Output the [X, Y] coordinate of the center of the cell containing the given text.  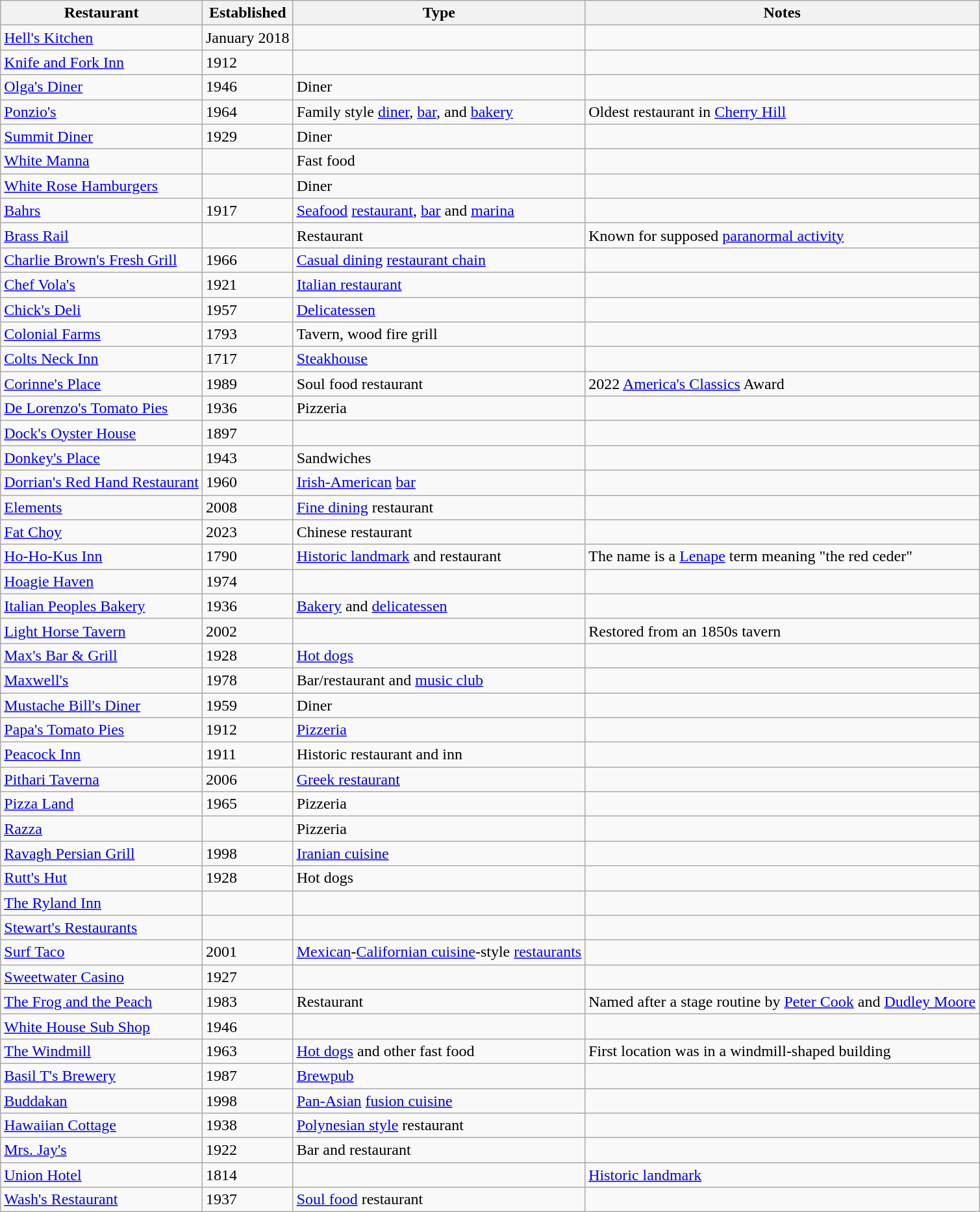
1978 [247, 680]
Wash's Restaurant [101, 1200]
Ravagh Persian Grill [101, 853]
Brass Rail [101, 235]
1814 [247, 1175]
1965 [247, 804]
Chick's Deli [101, 310]
Rutt's Hut [101, 878]
2002 [247, 631]
Stewart's Restaurants [101, 928]
Hot dogs and other fast food [439, 1051]
Ponzio's [101, 112]
Known for supposed paranormal activity [782, 235]
2022 America's Classics Award [782, 384]
Polynesian style restaurant [439, 1126]
1790 [247, 557]
Irish-American bar [439, 483]
Hawaiian Cottage [101, 1126]
Pan-Asian fusion cuisine [439, 1101]
Seafood restaurant, bar and marina [439, 210]
1927 [247, 977]
Sandwiches [439, 458]
2001 [247, 952]
Union Hotel [101, 1175]
Historic restaurant and inn [439, 755]
White House Sub Shop [101, 1026]
The Frog and the Peach [101, 1002]
Knife and Fork Inn [101, 62]
Bakery and delicatessen [439, 606]
Steakhouse [439, 359]
Corinne's Place [101, 384]
Italian Peoples Bakery [101, 606]
Razza [101, 829]
2023 [247, 532]
Pizza Land [101, 804]
Papa's Tomato Pies [101, 730]
Historic landmark and restaurant [439, 557]
Pithari Taverna [101, 779]
Casual dining restaurant chain [439, 260]
1917 [247, 210]
Buddakan [101, 1101]
1987 [247, 1076]
The Windmill [101, 1051]
1963 [247, 1051]
Italian restaurant [439, 284]
1966 [247, 260]
Chef Vola's [101, 284]
Surf Taco [101, 952]
Greek restaurant [439, 779]
1959 [247, 705]
Dorrian's Red Hand Restaurant [101, 483]
Bahrs [101, 210]
Olga's Diner [101, 87]
Hoagie Haven [101, 581]
1964 [247, 112]
1922 [247, 1150]
Maxwell's [101, 680]
Mustache Bill's Diner [101, 705]
Delicatessen [439, 310]
Brewpub [439, 1076]
Restored from an 1850s tavern [782, 631]
Historic landmark [782, 1175]
Notes [782, 13]
1960 [247, 483]
1974 [247, 581]
First location was in a windmill-shaped building [782, 1051]
Ho-Ho-Kus Inn [101, 557]
De Lorenzo's Tomato Pies [101, 409]
January 2018 [247, 38]
White Rose Hamburgers [101, 186]
Fast food [439, 161]
The name is a Lenape term meaning "the red ceder" [782, 557]
Donkey's Place [101, 458]
Bar/restaurant and music club [439, 680]
1921 [247, 284]
Iranian cuisine [439, 853]
1937 [247, 1200]
Hell's Kitchen [101, 38]
1983 [247, 1002]
Max's Bar & Grill [101, 655]
2008 [247, 507]
Charlie Brown's Fresh Grill [101, 260]
Established [247, 13]
Dock's Oyster House [101, 433]
1929 [247, 136]
Family style diner, bar, and bakery [439, 112]
Light Horse Tavern [101, 631]
The Ryland Inn [101, 903]
Peacock Inn [101, 755]
1938 [247, 1126]
Type [439, 13]
Sweetwater Casino [101, 977]
Tavern, wood fire grill [439, 335]
1957 [247, 310]
Mrs. Jay's [101, 1150]
Colts Neck Inn [101, 359]
Fat Choy [101, 532]
1943 [247, 458]
Oldest restaurant in Cherry Hill [782, 112]
1717 [247, 359]
Summit Diner [101, 136]
Colonial Farms [101, 335]
White Manna [101, 161]
1911 [247, 755]
Chinese restaurant [439, 532]
2006 [247, 779]
1989 [247, 384]
Fine dining restaurant [439, 507]
1793 [247, 335]
Named after a stage routine by Peter Cook and Dudley Moore [782, 1002]
Elements [101, 507]
Basil T's Brewery [101, 1076]
Mexican-Californian cuisine-style restaurants [439, 952]
Bar and restaurant [439, 1150]
1897 [247, 433]
